Return [x, y] of the center of cell containing provided text 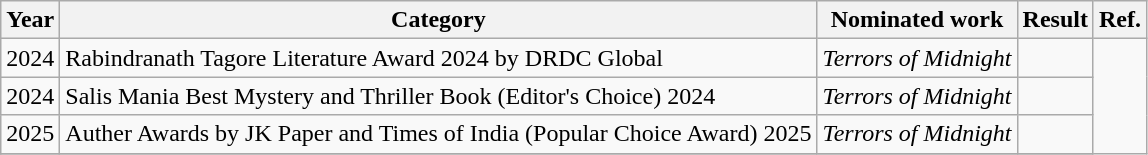
Rabindranath Tagore Literature Award 2024 by DRDC Global [438, 58]
Auther Awards by JK Paper and Times of India (Popular Choice Award) 2025 [438, 134]
Ref. [1120, 20]
Category [438, 20]
Result [1055, 20]
Salis Mania Best Mystery and Thriller Book (Editor's Choice) 2024 [438, 96]
Nominated work [917, 20]
Year [30, 20]
2025 [30, 134]
